Return [x, y] of the center of cell containing provided text 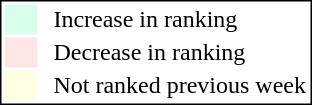
Not ranked previous week [180, 85]
Decrease in ranking [180, 53]
Increase in ranking [180, 19]
